Return the [X, Y] coordinate for the center point of the cell that contains the specified text.  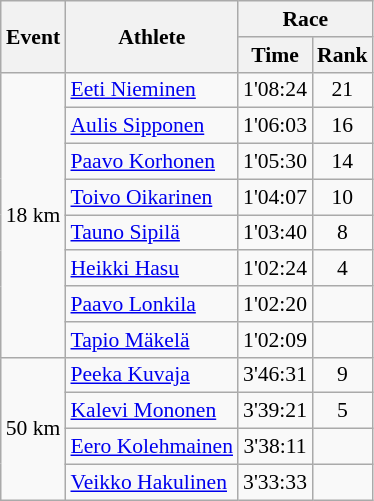
1'02:24 [275, 269]
4 [342, 269]
Paavo Lonkila [152, 304]
Event [34, 36]
14 [342, 162]
Athlete [152, 36]
16 [342, 126]
Peeka Kuvaja [152, 375]
3'46:31 [275, 375]
1'06:03 [275, 126]
1'02:09 [275, 340]
21 [342, 90]
Heikki Hasu [152, 269]
Rank [342, 55]
50 km [34, 428]
1'02:20 [275, 304]
Toivo Oikarinen [152, 197]
5 [342, 411]
3'38:11 [275, 447]
Race [306, 19]
Veikko Hakulinen [152, 482]
1'05:30 [275, 162]
9 [342, 375]
Aulis Sipponen [152, 126]
10 [342, 197]
3'33:33 [275, 482]
Kalevi Mononen [152, 411]
Tauno Sipilä [152, 233]
1'04:07 [275, 197]
18 km [34, 214]
3'39:21 [275, 411]
Tapio Mäkelä [152, 340]
Eero Kolehmainen [152, 447]
Eeti Nieminen [152, 90]
1'03:40 [275, 233]
1'08:24 [275, 90]
Paavo Korhonen [152, 162]
Time [275, 55]
8 [342, 233]
